For the text-containing cell, return its midpoint in [x, y] coordinate format. 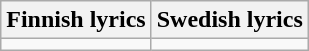
Finnish lyrics [76, 20]
Swedish lyrics [230, 20]
